Provide the [x, y] coordinate of the cell's center where the given text is located.  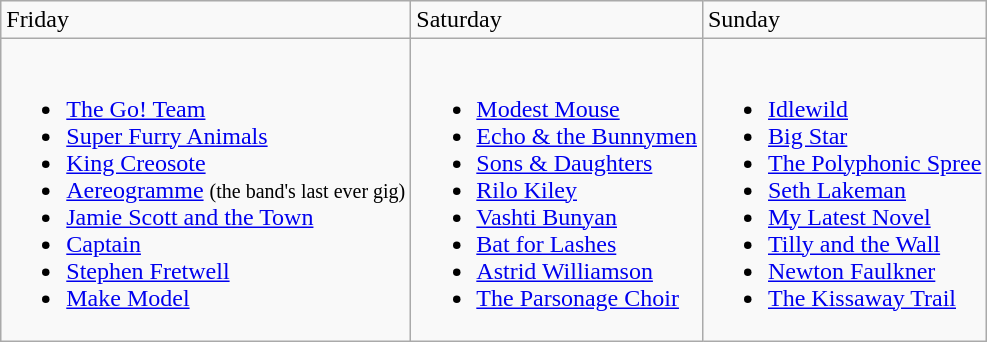
Friday [206, 20]
Saturday [557, 20]
IdlewildBig StarThe Polyphonic SpreeSeth LakemanMy Latest NovelTilly and the WallNewton FaulknerThe Kissaway Trail [844, 190]
Sunday [844, 20]
The Go! TeamSuper Furry AnimalsKing CreosoteAereogramme (the band's last ever gig)Jamie Scott and the TownCaptainStephen FretwellMake Model [206, 190]
Modest MouseEcho & the BunnymenSons & DaughtersRilo KileyVashti BunyanBat for LashesAstrid WilliamsonThe Parsonage Choir [557, 190]
